Scan for the cell matching the given text and deliver its (x, y) coordinate at center. 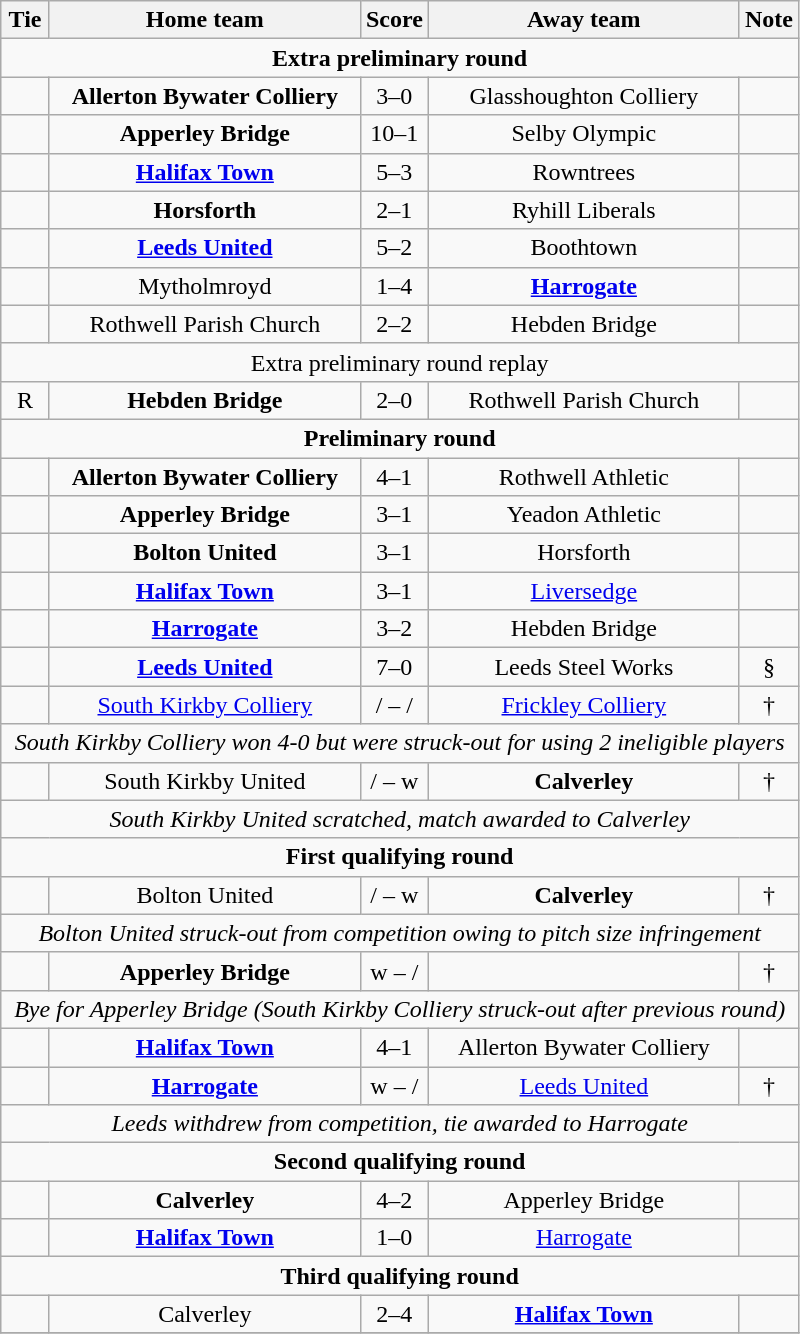
Liversedge (584, 591)
South Kirkby Colliery won 4-0 but were struck-out for using 2 ineligible players (400, 743)
3–2 (394, 629)
5–2 (394, 248)
Boothtown (584, 248)
Third qualifying round (400, 1276)
Score (394, 20)
/ – / (394, 705)
Extra preliminary round (400, 58)
2–4 (394, 1314)
Preliminary round (400, 438)
Bolton United struck-out from competition owing to pitch size infringement (400, 933)
Rowntrees (584, 172)
7–0 (394, 667)
South Kirkby Colliery (204, 705)
Rothwell Athletic (584, 477)
2–2 (394, 324)
5–3 (394, 172)
Glasshoughton Colliery (584, 96)
Leeds withdrew from competition, tie awarded to Harrogate (400, 1124)
South Kirkby United (204, 781)
§ (768, 667)
Yeadon Athletic (584, 515)
Ryhill Liberals (584, 210)
2–1 (394, 210)
Tie (26, 20)
4–2 (394, 1200)
Leeds Steel Works (584, 667)
South Kirkby United scratched, match awarded to Calverley (400, 819)
1–0 (394, 1238)
Mytholmroyd (204, 286)
Selby Olympic (584, 134)
2–0 (394, 400)
Home team (204, 20)
Note (768, 20)
R (26, 400)
1–4 (394, 286)
Second qualifying round (400, 1162)
Away team (584, 20)
10–1 (394, 134)
3–0 (394, 96)
First qualifying round (400, 857)
Frickley Colliery (584, 705)
Bye for Apperley Bridge (South Kirkby Colliery struck-out after previous round) (400, 1009)
Extra preliminary round replay (400, 362)
